Locate the cell with the specified text and output its [X, Y] center coordinate. 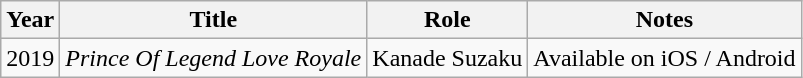
Year [30, 20]
2019 [30, 58]
Notes [664, 20]
Title [214, 20]
Available on iOS / Android [664, 58]
Kanade Suzaku [448, 58]
Role [448, 20]
Prince Of Legend Love Royale [214, 58]
